Provide the (X, Y) coordinate of the cell's center where the given text is located.  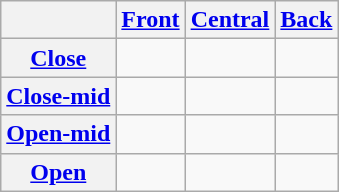
Open-mid (58, 134)
Close (58, 58)
Front (150, 20)
Open (58, 172)
Close-mid (58, 96)
Central (230, 20)
Back (306, 20)
